Determine the (X, Y) coordinate at the center of the cell enclosing the given text.  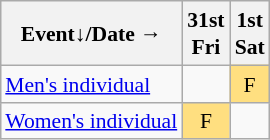
Women's individual (91, 120)
31stFri (206, 33)
1stSat (250, 33)
Event↓/Date → (91, 33)
Men's individual (91, 84)
